Detect which cell encompasses the target text, then output its (X, Y) center coordinate. 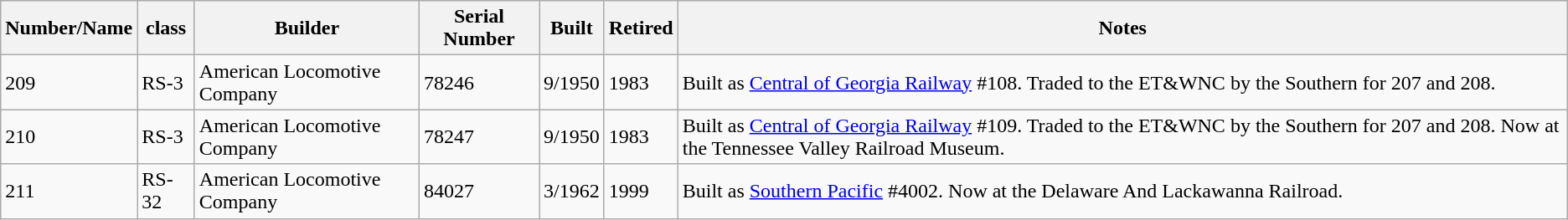
1999 (641, 191)
Built (572, 28)
209 (69, 82)
Built as Central of Georgia Railway #109. Traded to the ET&WNC by the Southern for 207 and 208. Now at the Tennessee Valley Railroad Museum. (1122, 137)
Built as Southern Pacific #4002. Now at the Delaware And Lackawanna Railroad. (1122, 191)
RS-32 (166, 191)
78247 (479, 137)
Number/Name (69, 28)
84027 (479, 191)
Serial Number (479, 28)
78246 (479, 82)
211 (69, 191)
Builder (307, 28)
Notes (1122, 28)
210 (69, 137)
3/1962 (572, 191)
class (166, 28)
Retired (641, 28)
Built as Central of Georgia Railway #108. Traded to the ET&WNC by the Southern for 207 and 208. (1122, 82)
